Capture the cell that displays the provided text and extract its [x, y] central coordinate. 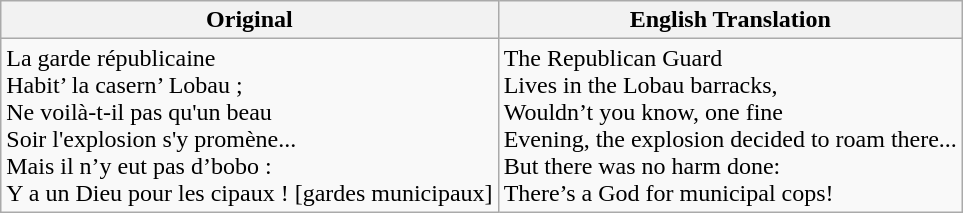
Original [250, 20]
English Translation [730, 20]
